Identify which cell holds the provided text, then report its (X, Y) central coordinate. 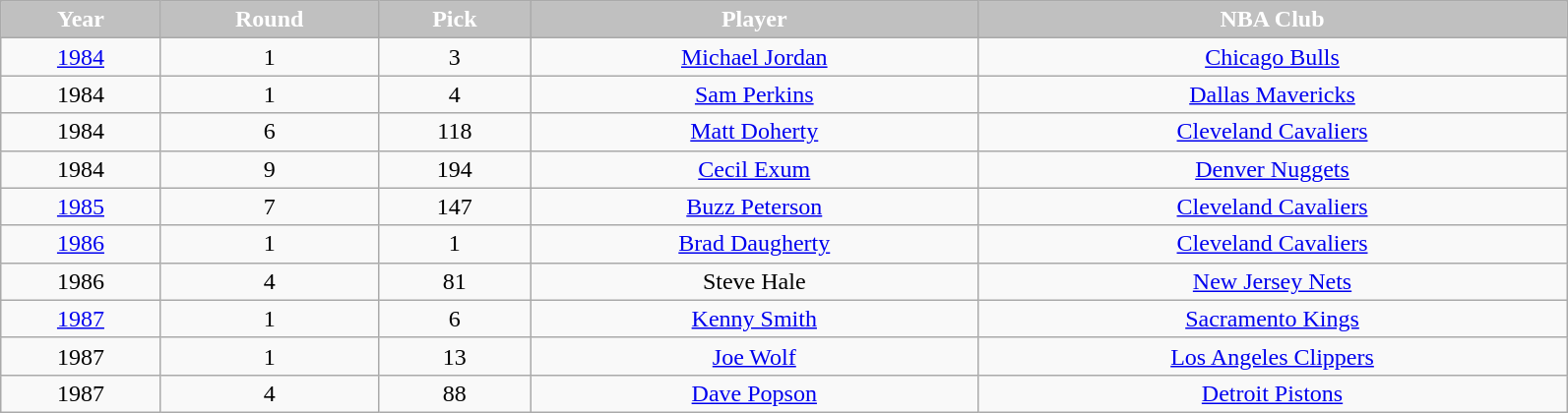
Kenny Smith (754, 319)
Round (270, 20)
Buzz Peterson (754, 206)
NBA Club (1272, 20)
Player (754, 20)
Sam Perkins (754, 94)
Cecil Exum (754, 169)
Sacramento Kings (1272, 319)
Year (81, 20)
Dave Popson (754, 393)
1985 (81, 206)
Chicago Bulls (1272, 57)
9 (270, 169)
147 (455, 206)
194 (455, 169)
3 (455, 57)
Pick (455, 20)
88 (455, 393)
7 (270, 206)
Dallas Mavericks (1272, 94)
New Jersey Nets (1272, 281)
118 (455, 132)
13 (455, 356)
81 (455, 281)
Joe Wolf (754, 356)
Matt Doherty (754, 132)
Los Angeles Clippers (1272, 356)
Detroit Pistons (1272, 393)
Brad Daugherty (754, 244)
Denver Nuggets (1272, 169)
Michael Jordan (754, 57)
Steve Hale (754, 281)
